Output the [x, y] coordinate of the center of the cell containing the given text.  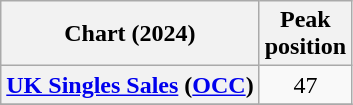
Chart (2024) [130, 34]
UK Singles Sales (OCC) [130, 85]
Peakposition [305, 34]
47 [305, 85]
